Scan for the cell matching the given text and deliver its (x, y) coordinate at center. 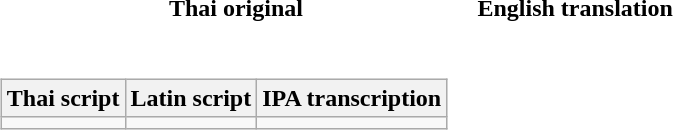
Thai script (63, 98)
IPA transcription (352, 98)
Latin script (191, 98)
